Return [x, y] of the center of cell containing provided text 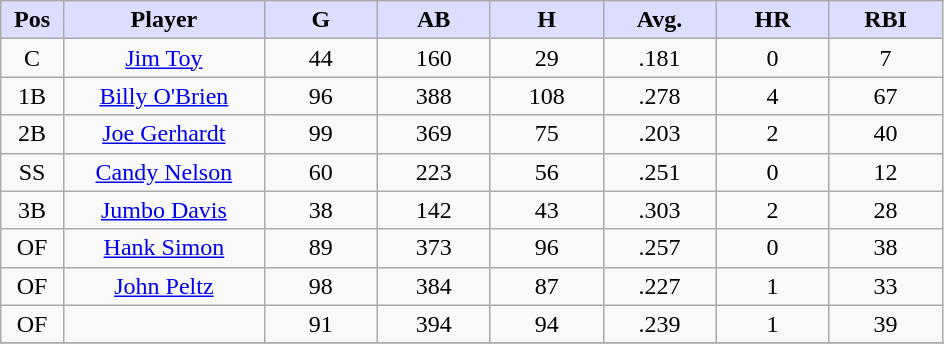
SS [32, 172]
28 [886, 210]
142 [434, 210]
Billy O'Brien [164, 96]
G [320, 20]
89 [320, 248]
HR [772, 20]
2B [32, 134]
94 [546, 324]
.181 [660, 58]
Joe Gerhardt [164, 134]
91 [320, 324]
87 [546, 286]
98 [320, 286]
AB [434, 20]
29 [546, 58]
Pos [32, 20]
67 [886, 96]
388 [434, 96]
40 [886, 134]
Player [164, 20]
160 [434, 58]
33 [886, 286]
H [546, 20]
.203 [660, 134]
43 [546, 210]
C [32, 58]
60 [320, 172]
12 [886, 172]
99 [320, 134]
.257 [660, 248]
373 [434, 248]
John Peltz [164, 286]
3B [32, 210]
RBI [886, 20]
Avg. [660, 20]
384 [434, 286]
75 [546, 134]
394 [434, 324]
56 [546, 172]
.278 [660, 96]
Candy Nelson [164, 172]
.239 [660, 324]
223 [434, 172]
Jumbo Davis [164, 210]
44 [320, 58]
.227 [660, 286]
4 [772, 96]
39 [886, 324]
Hank Simon [164, 248]
369 [434, 134]
Jim Toy [164, 58]
7 [886, 58]
1B [32, 96]
108 [546, 96]
.303 [660, 210]
.251 [660, 172]
